Search for the cell housing the specified text and yield its (X, Y) center coordinate. 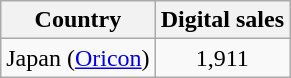
1,911 (222, 58)
Country (78, 20)
Japan (Oricon) (78, 58)
Digital sales (222, 20)
